Detect which cell encompasses the target text, then output its (X, Y) center coordinate. 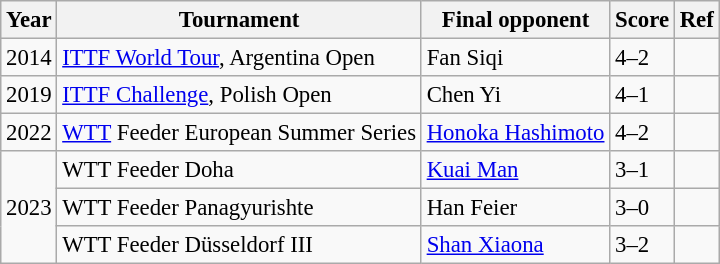
Kuai Man (515, 170)
Han Feier (515, 208)
Shan Xiaona (515, 245)
Tournament (239, 20)
Honoka Hashimoto (515, 133)
Fan Siqi (515, 58)
ITTF World Tour, Argentina Open (239, 58)
Final opponent (515, 20)
4–1 (642, 95)
2019 (29, 95)
Ref (696, 20)
3–2 (642, 245)
WTT Feeder European Summer Series (239, 133)
2014 (29, 58)
Year (29, 20)
WTT Feeder Doha (239, 170)
WTT Feeder Düsseldorf III (239, 245)
WTT Feeder Panagyurishte (239, 208)
Score (642, 20)
Chen Yi (515, 95)
3–0 (642, 208)
2023 (29, 208)
2022 (29, 133)
3–1 (642, 170)
ITTF Challenge, Polish Open (239, 95)
